Scan for the cell matching the given text and deliver its [x, y] coordinate at center. 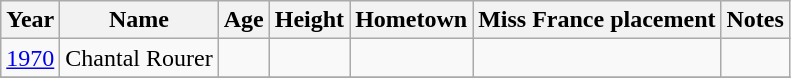
Hometown [412, 20]
Notes [755, 20]
Age [244, 20]
Height [309, 20]
1970 [30, 58]
Chantal Rourer [139, 58]
Year [30, 20]
Miss France placement [597, 20]
Name [139, 20]
